Pinpoint the cell where the given text exists, returning its [x, y] midpoint coordinate. 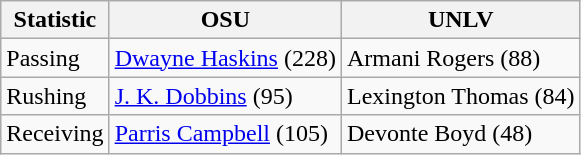
Lexington Thomas (84) [460, 96]
Statistic [55, 20]
Receiving [55, 134]
UNLV [460, 20]
Armani Rogers (88) [460, 58]
Rushing [55, 96]
OSU [225, 20]
J. K. Dobbins (95) [225, 96]
Passing [55, 58]
Parris Campbell (105) [225, 134]
Devonte Boyd (48) [460, 134]
Dwayne Haskins (228) [225, 58]
